Search for the cell housing the specified text and yield its (X, Y) center coordinate. 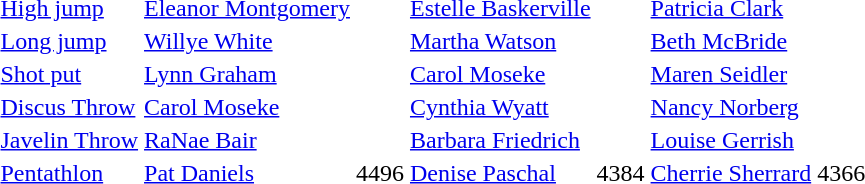
Maren Seidler (731, 74)
Lynn Graham (248, 74)
Martha Watson (500, 41)
Nancy Norberg (731, 107)
Barbara Friedrich (500, 140)
Willye White (248, 41)
Beth McBride (731, 41)
Cynthia Wyatt (500, 107)
Louise Gerrish (731, 140)
RaNae Bair (248, 140)
